Return [X, Y] of the center of cell containing provided text 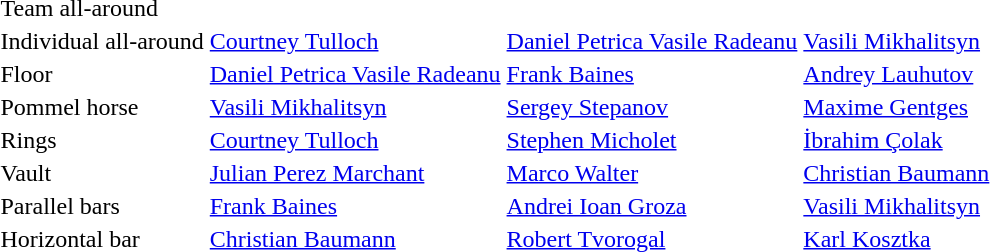
Vasili Mikhalitsyn [355, 107]
Stephen Micholet [652, 140]
Marco Walter [652, 173]
Julian Perez Marchant [355, 173]
Andrei Ioan Groza [652, 206]
Sergey Stepanov [652, 107]
